Extract the (x, y) coordinate from the center of the cell holding the provided text.  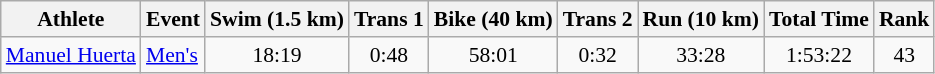
0:32 (598, 55)
Manuel Huerta (71, 55)
Athlete (71, 19)
Trans 2 (598, 19)
58:01 (494, 55)
Swim (1.5 km) (277, 19)
Bike (40 km) (494, 19)
0:48 (389, 55)
Total Time (819, 19)
33:28 (701, 55)
Run (10 km) (701, 19)
43 (904, 55)
Rank (904, 19)
Event (173, 19)
Men's (173, 55)
Trans 1 (389, 19)
18:19 (277, 55)
1:53:22 (819, 55)
